Locate the cell with the specified text and output its [X, Y] center coordinate. 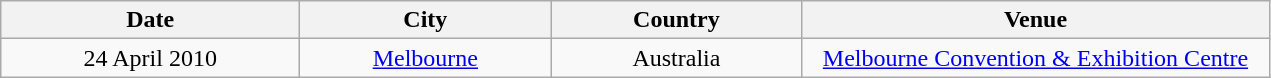
Australia [676, 58]
Date [150, 20]
City [426, 20]
Melbourne Convention & Exhibition Centre [1036, 58]
Melbourne [426, 58]
24 April 2010 [150, 58]
Venue [1036, 20]
Country [676, 20]
